Capture the cell that displays the provided text and extract its [x, y] central coordinate. 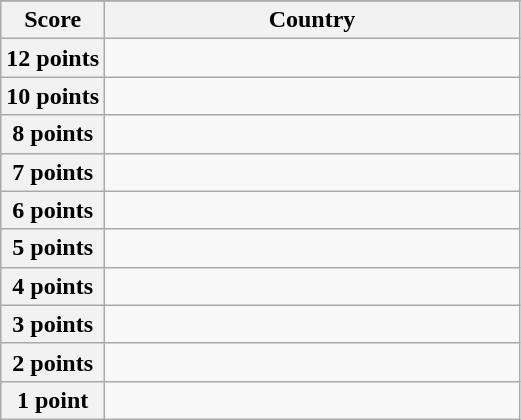
2 points [53, 362]
10 points [53, 96]
6 points [53, 210]
Country [312, 20]
5 points [53, 248]
1 point [53, 400]
12 points [53, 58]
Score [53, 20]
3 points [53, 324]
7 points [53, 172]
8 points [53, 134]
4 points [53, 286]
